Locate the cell with the specified text and output its [X, Y] center coordinate. 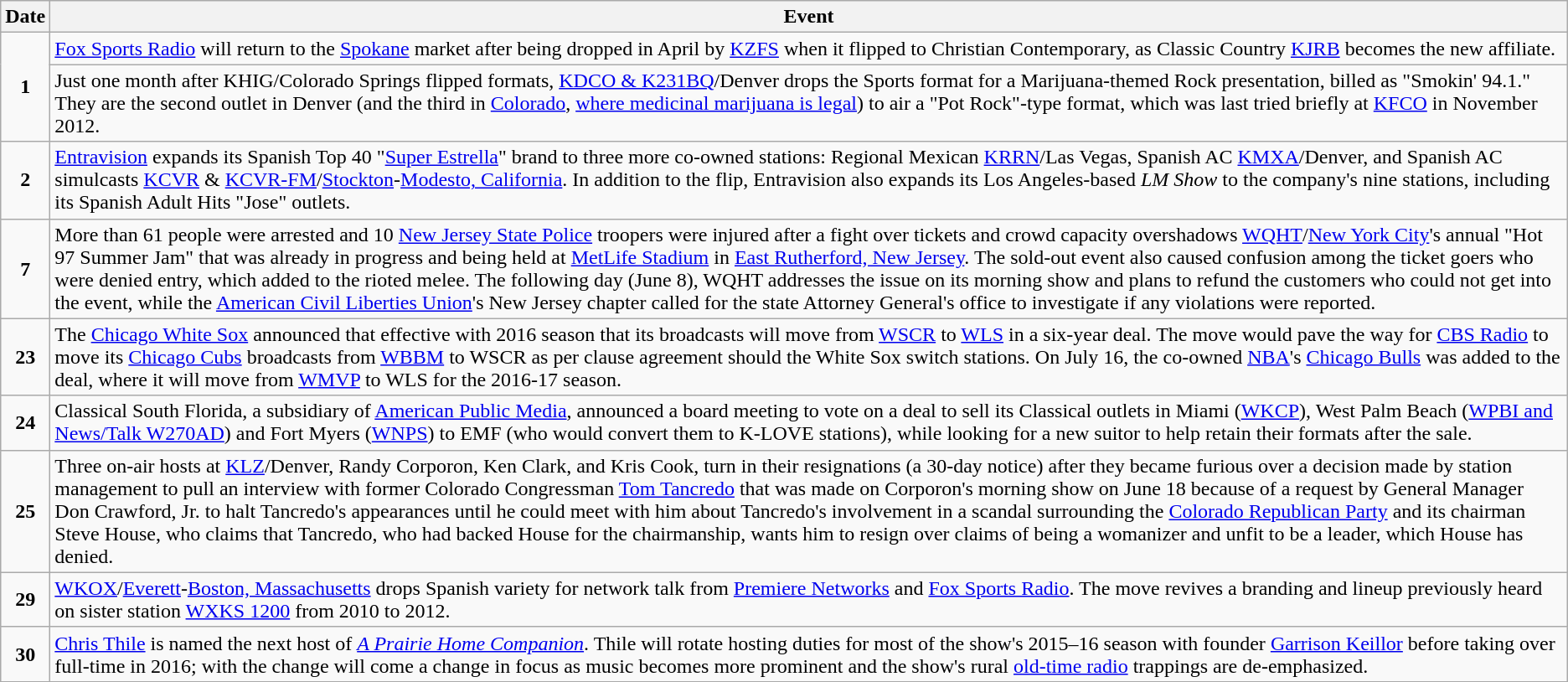
Event [809, 17]
24 [25, 422]
23 [25, 357]
1 [25, 87]
Date [25, 17]
2 [25, 180]
25 [25, 511]
30 [25, 654]
7 [25, 268]
29 [25, 600]
